Pinpoint the cell where the given text exists, returning its (x, y) midpoint coordinate. 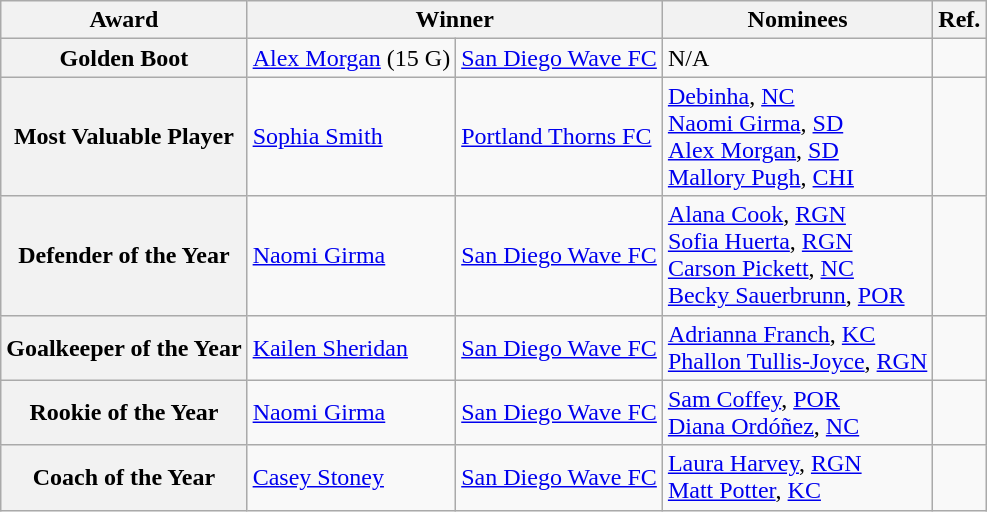
Alana Cook, RGN Sofia Huerta, RGN Carson Pickett, NC Becky Sauerbrunn, POR (797, 256)
Coach of the Year (124, 478)
Kailen Sheridan (352, 348)
Casey Stoney (352, 478)
Sophia Smith (352, 136)
Defender of the Year (124, 256)
Sam Coffey, POR Diana Ordóñez, NC (797, 412)
Award (124, 20)
Nominees (797, 20)
Debinha, NC Naomi Girma, SD Alex Morgan, SD Mallory Pugh, CHI (797, 136)
Laura Harvey, RGN Matt Potter, KC (797, 478)
Adrianna Franch, KC Phallon Tullis-Joyce, RGN (797, 348)
Goalkeeper of the Year (124, 348)
Portland Thorns FC (560, 136)
Ref. (960, 20)
Rookie of the Year (124, 412)
Winner (454, 20)
Alex Morgan (15 G) (352, 58)
N/A (797, 58)
Most Valuable Player (124, 136)
Golden Boot (124, 58)
